Capture the cell that displays the provided text and extract its [x, y] central coordinate. 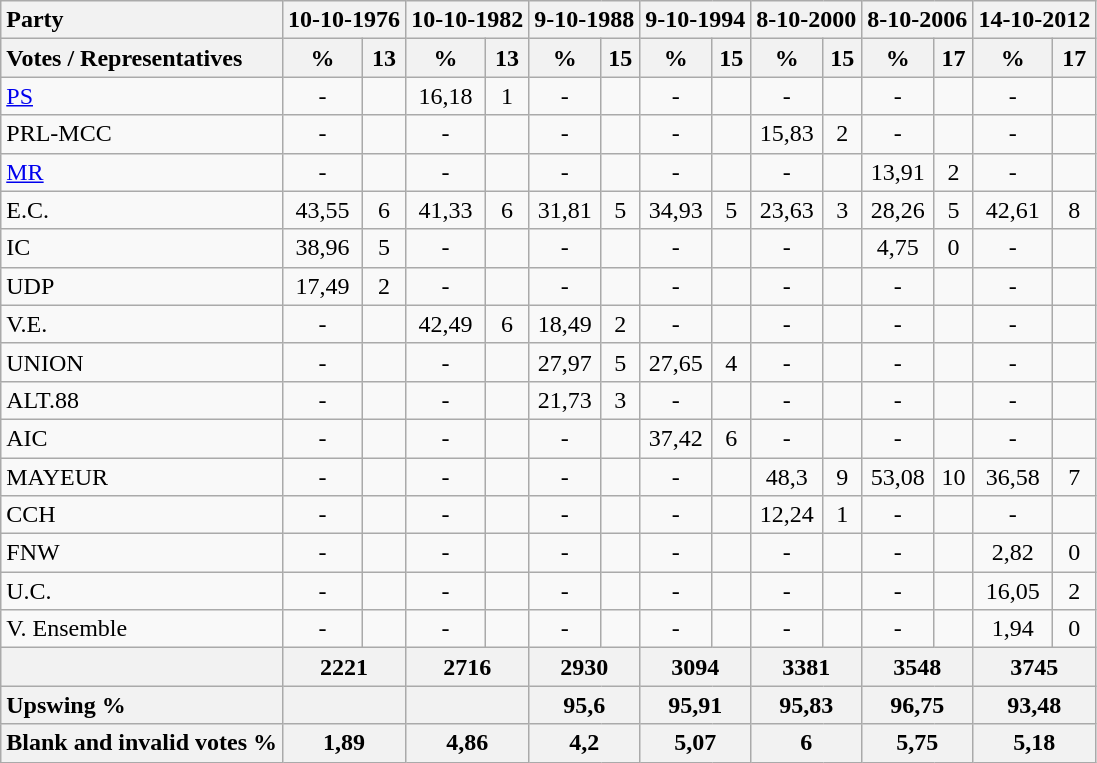
CCH [142, 515]
48,3 [787, 477]
96,75 [918, 705]
36,58 [1013, 477]
1,94 [1013, 629]
5,18 [1034, 743]
37,42 [676, 438]
42,61 [1013, 210]
2,82 [1013, 553]
2221 [344, 667]
13,91 [898, 172]
V. Ensemble [142, 629]
E.C. [142, 210]
42,49 [446, 324]
14-10-2012 [1034, 20]
18,49 [565, 324]
1,89 [344, 743]
43,55 [323, 210]
4 [732, 362]
8-10-2006 [918, 20]
16,18 [446, 96]
Upswing % [142, 705]
PRL-MCC [142, 134]
Votes / Representatives [142, 58]
31,81 [565, 210]
23,63 [787, 210]
U.C. [142, 591]
10-10-1976 [344, 20]
5,75 [918, 743]
53,08 [898, 477]
7 [1074, 477]
12,24 [787, 515]
Blank and invalid votes % [142, 743]
4,2 [584, 743]
16,05 [1013, 591]
4,86 [468, 743]
9 [842, 477]
95,83 [806, 705]
ALT.88 [142, 400]
5,07 [696, 743]
V.E. [142, 324]
28,26 [898, 210]
MAYEUR [142, 477]
2716 [468, 667]
2930 [584, 667]
93,48 [1034, 705]
UNION [142, 362]
Party [142, 20]
4,75 [898, 248]
3381 [806, 667]
10 [954, 477]
PS [142, 96]
17,49 [323, 286]
95,91 [696, 705]
FNW [142, 553]
8-10-2000 [806, 20]
AIC [142, 438]
27,97 [565, 362]
MR [142, 172]
27,65 [676, 362]
3548 [918, 667]
3745 [1034, 667]
9-10-1988 [584, 20]
95,6 [584, 705]
IC [142, 248]
38,96 [323, 248]
21,73 [565, 400]
3094 [696, 667]
34,93 [676, 210]
10-10-1982 [468, 20]
9-10-1994 [696, 20]
15,83 [787, 134]
8 [1074, 210]
41,33 [446, 210]
UDP [142, 286]
